Scan for the cell matching the given text and deliver its [x, y] coordinate at center. 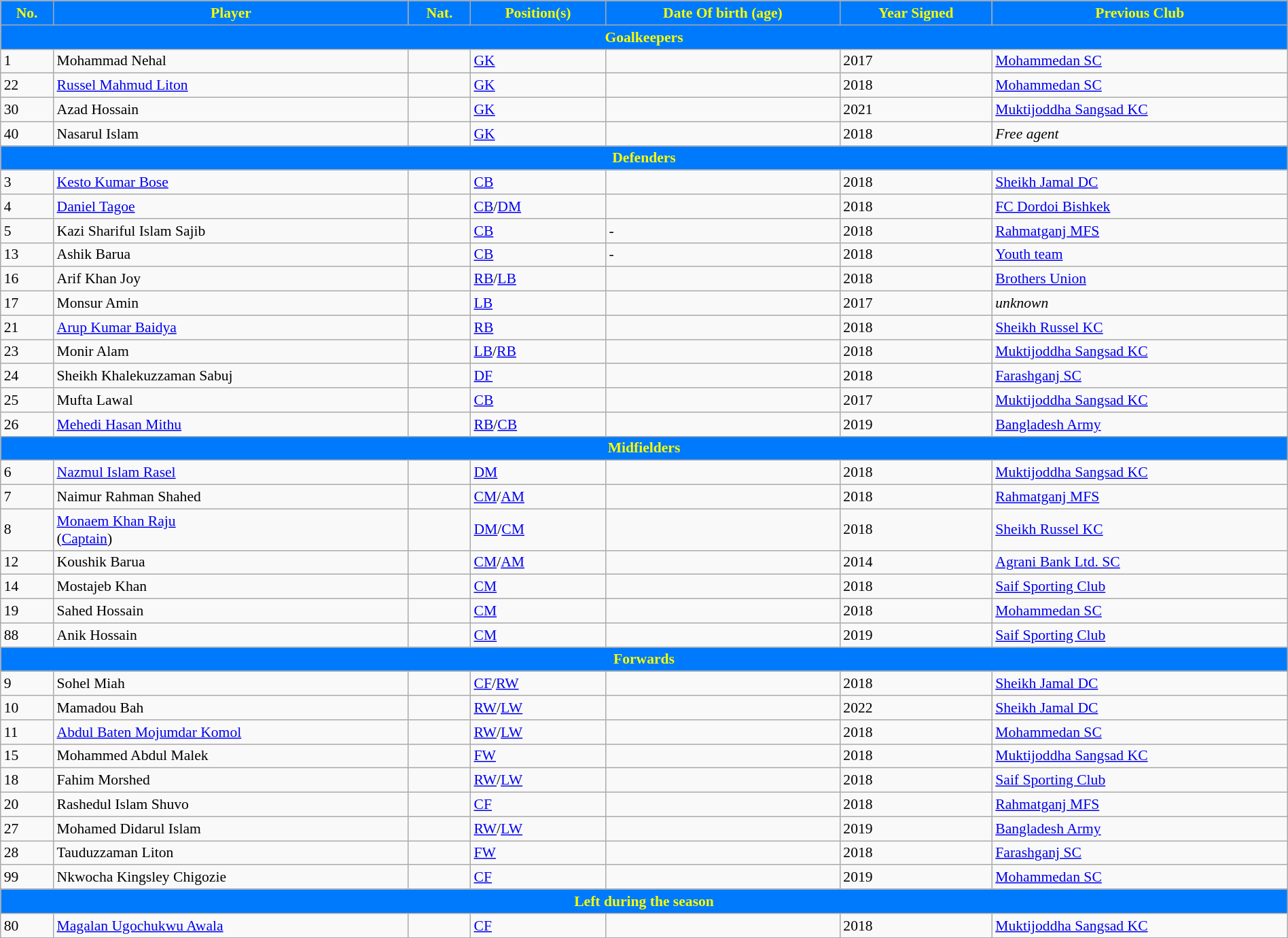
Mamadou Bah [231, 708]
Mehedi Hasan Mithu [231, 425]
Mostajeb Khan [231, 587]
28 [27, 853]
Nazmul Islam Rasel [231, 473]
5 [27, 231]
99 [27, 878]
Ashik Barua [231, 255]
Sahed Hossain [231, 611]
LB/RB [538, 352]
CF/RW [538, 684]
Sohel Miah [231, 684]
24 [27, 376]
Abdul Baten Mojumdar Komol [231, 732]
16 [27, 279]
12 [27, 562]
Sheikh Khalekuzzaman Sabuj [231, 376]
Defenders [644, 158]
unknown [1140, 304]
19 [27, 611]
Magalan Ugochukwu Awala [231, 926]
Agrani Bank Ltd. SC [1140, 562]
Mohamed Didarul Islam [231, 829]
11 [27, 732]
22 [27, 86]
Arup Kumar Baidya [231, 327]
9 [27, 684]
14 [27, 587]
Kazi Shariful Islam Sajib [231, 231]
Youth team [1140, 255]
Free agent [1140, 134]
Kesto Kumar Bose [231, 183]
18 [27, 780]
DF [538, 376]
80 [27, 926]
7 [27, 497]
Forwards [644, 660]
DM/CM [538, 530]
20 [27, 805]
RB [538, 327]
No. [27, 13]
Monaem Khan Raju(Captain) [231, 530]
Goalkeepers [644, 37]
8 [27, 530]
1 [27, 61]
88 [27, 635]
Mohammad Nehal [231, 61]
2014 [916, 562]
Rashedul Islam Shuvo [231, 805]
Year Signed [916, 13]
13 [27, 255]
2022 [916, 708]
Nasarul Islam [231, 134]
Daniel Tagoe [231, 206]
Nat. [439, 13]
Player [231, 13]
Tauduzzaman Liton [231, 853]
Mohammed Abdul Malek [231, 756]
Position(s) [538, 13]
Koushik Barua [231, 562]
RB/LB [538, 279]
LB [538, 304]
Mufta Lawal [231, 400]
Arif Khan Joy [231, 279]
15 [27, 756]
Date Of birth (age) [723, 13]
21 [27, 327]
CB/DM [538, 206]
23 [27, 352]
3 [27, 183]
Fahim Morshed [231, 780]
26 [27, 425]
2021 [916, 110]
17 [27, 304]
Nkwocha Kingsley Chigozie [231, 878]
6 [27, 473]
10 [27, 708]
30 [27, 110]
40 [27, 134]
4 [27, 206]
Naimur Rahman Shahed [231, 497]
Russel Mahmud Liton [231, 86]
Monir Alam [231, 352]
DM [538, 473]
27 [27, 829]
Monsur Amin [231, 304]
Left during the season [644, 901]
Brothers Union [1140, 279]
25 [27, 400]
FC Dordoi Bishkek [1140, 206]
RB/CB [538, 425]
Previous Club [1140, 13]
Midfielders [644, 448]
Azad Hossain [231, 110]
Anik Hossain [231, 635]
